For the text-containing cell, return its midpoint in (x, y) coordinate format. 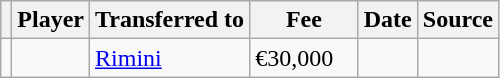
Source (458, 20)
Date (388, 20)
€30,000 (304, 58)
Player (51, 20)
Transferred to (170, 20)
Fee (304, 20)
Rimini (170, 58)
